From the cell containing the given text, extract its center point as [X, Y] coordinate. 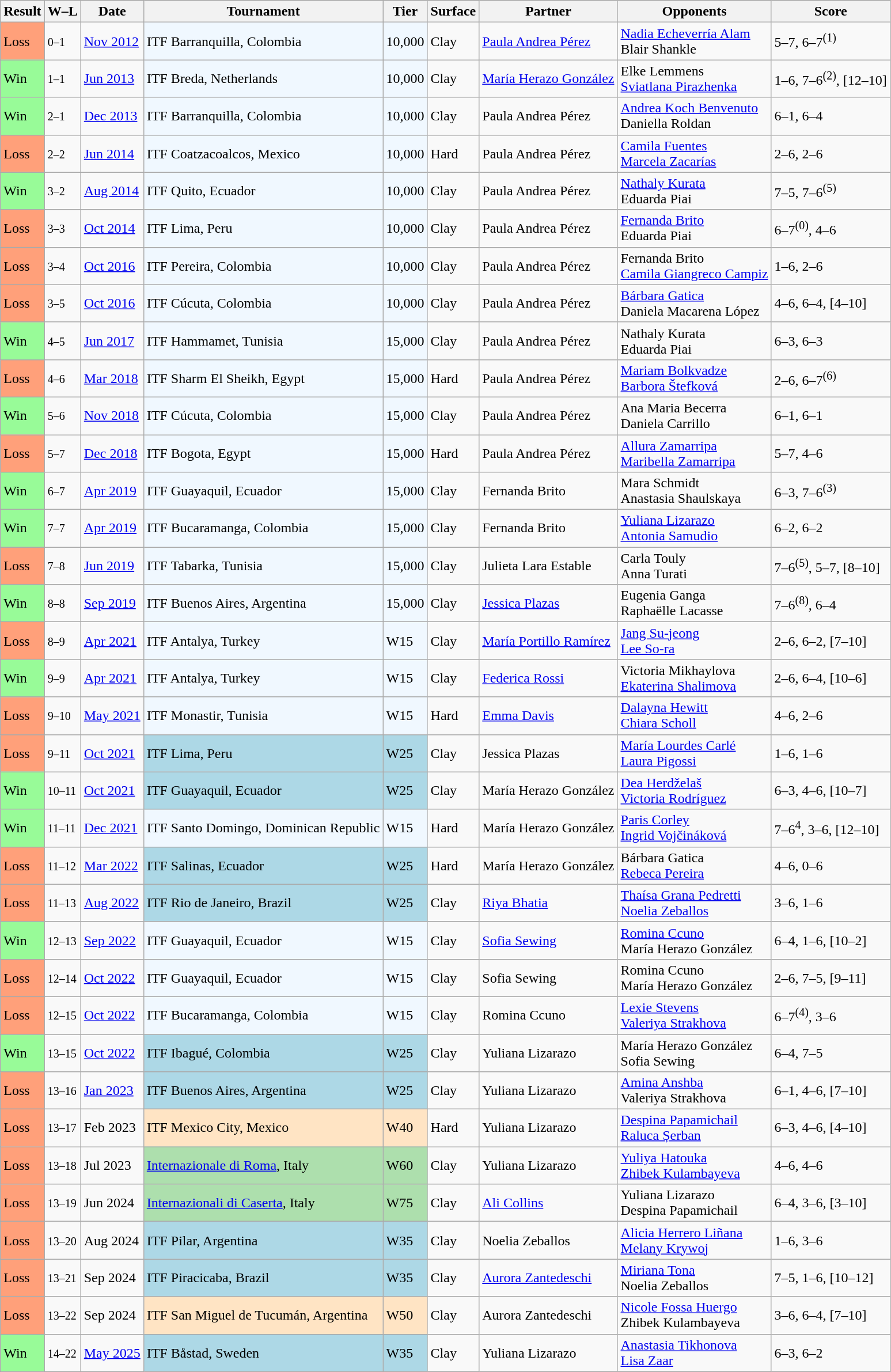
Tier [405, 12]
Dec 2021 [112, 828]
12–14 [62, 978]
ITF Rio de Janeiro, Brazil [263, 903]
4–5 [62, 341]
6–7 [62, 491]
Oct 2014 [112, 228]
May 2021 [112, 715]
Eugenia Ganga Raphaëlle Lacasse [695, 604]
13–19 [62, 1203]
Jang Su-jeong Lee So-ra [695, 640]
Bárbara Gatica Daniela Macarena López [695, 303]
Dec 2013 [112, 116]
Opponents [695, 12]
Emma Davis [548, 715]
Andrea Koch Benvenuto Daniella Roldan [695, 116]
Camila Fuentes Marcela Zacarías [695, 153]
7–8 [62, 566]
6–3, 4–6, [4–10] [831, 1128]
5–7, 4–6 [831, 453]
3–4 [62, 266]
2–2 [62, 153]
8–9 [62, 640]
4–6, 6–4, [4–10] [831, 303]
6–7(0), 4–6 [831, 228]
1–6, 3–6 [831, 1241]
Aug 2022 [112, 903]
Aug 2024 [112, 1241]
ITF Piracicaba, Brazil [263, 1278]
Dalayna Hewitt Chiara Scholl [695, 715]
12–13 [62, 940]
ITF Mexico City, Mexico [263, 1128]
7–6(5), 5–7, [8–10] [831, 566]
Victoria Mikhaylova Ekaterina Shalimova [695, 679]
María Portillo Ramírez [548, 640]
4–6 [62, 378]
Ali Collins [548, 1203]
ITF Monastir, Tunisia [263, 715]
ITF Coatzacoalcos, Mexico [263, 153]
6–4, 1–6, [10–2] [831, 940]
Federica Rossi [548, 679]
Jun 2017 [112, 341]
Tournament [263, 12]
13–18 [62, 1166]
14–22 [62, 1352]
11–12 [62, 865]
Feb 2023 [112, 1128]
Date [112, 12]
0–1 [62, 41]
Julieta Lara Estable [548, 566]
ITF Quito, Ecuador [263, 191]
Miriana Tona Noelia Zeballos [695, 1278]
2–6, 2–6 [831, 153]
Mariam Bolkvadze Barbora Štefková [695, 378]
3–3 [62, 228]
4–6, 0–6 [831, 865]
Noelia Zeballos [548, 1241]
13–22 [62, 1316]
Elke Lemmens Sviatlana Pirazhenka [695, 78]
4–6, 2–6 [831, 715]
Aug 2014 [112, 191]
Amina Anshba Valeriya Strakhova [695, 1091]
W–L [62, 12]
3–2 [62, 191]
10–11 [62, 790]
Despina Papamichail Raluca Șerban [695, 1128]
ITF Salinas, Ecuador [263, 865]
Alicia Herrero Liñana Melany Krywoj [695, 1241]
Partner [548, 12]
13–21 [62, 1278]
Jun 2019 [112, 566]
Paris Corley Ingrid Vojčináková [695, 828]
Romina Ccuno [548, 1015]
Mar 2018 [112, 378]
2–6, 7–5, [9–11] [831, 978]
6–3, 6–3 [831, 341]
Carla Touly Anna Turati [695, 566]
1–6, 2–6 [831, 266]
Lexie Stevens Valeriya Strakhova [695, 1015]
7–5, 7–6(5) [831, 191]
W40 [405, 1128]
Sep 2022 [112, 940]
1–6, 7–6(2), [12–10] [831, 78]
1–6, 1–6 [831, 753]
Yuliya Hatouka Zhibek Kulambayeva [695, 1166]
4–6, 4–6 [831, 1166]
Fernanda Brito Eduarda Piai [695, 228]
Anastasia Tikhonova Lisa Zaar [695, 1352]
Jan 2023 [112, 1091]
5–7, 6–7(1) [831, 41]
ITF Santo Domingo, Dominican Republic [263, 828]
ITF Tabarka, Tunisia [263, 566]
Dea Herdželaš Victoria Rodríguez [695, 790]
Nov 2018 [112, 416]
2–6, 6–2, [7–10] [831, 640]
3–6, 6–4, [7–10] [831, 1316]
ITF Sharm El Sheikh, Egypt [263, 378]
Allura Zamarripa Maribella Zamarripa [695, 453]
María Herazo González Sofia Sewing [695, 1053]
Nicole Fossa Huergo Zhibek Kulambayeva [695, 1316]
2–6, 6–4, [10–6] [831, 679]
Score [831, 12]
Mar 2022 [112, 865]
W50 [405, 1316]
Yuliana Lizarazo Antonia Samudio [695, 529]
Sep 2019 [112, 604]
6–1, 6–4 [831, 116]
3–6, 1–6 [831, 903]
5–7 [62, 453]
8–8 [62, 604]
Result [22, 12]
Bárbara Gatica Rebeca Pereira [695, 865]
13–20 [62, 1241]
Jun 2013 [112, 78]
6–3, 6–2 [831, 1352]
11–13 [62, 903]
May 2025 [112, 1352]
9–10 [62, 715]
13–15 [62, 1053]
Internazionali di Caserta, Italy [263, 1203]
Thaísa Grana Pedretti Noelia Zeballos [695, 903]
ITF Breda, Netherlands [263, 78]
Jun 2024 [112, 1203]
María Lourdes Carlé Laura Pigossi [695, 753]
ITF Ibagué, Colombia [263, 1053]
7–6(8), 6–4 [831, 604]
6–7(4), 3–6 [831, 1015]
Surface [453, 12]
13–16 [62, 1091]
7–7 [62, 529]
ITF Bogota, Egypt [263, 453]
ITF San Miguel de Tucumán, Argentina [263, 1316]
3–5 [62, 303]
Nadia Echeverría Alam Blair Shankle [695, 41]
Riya Bhatia [548, 903]
Dec 2018 [112, 453]
9–9 [62, 679]
2–1 [62, 116]
Jul 2023 [112, 1166]
Mara Schmidt Anastasia Shaulskaya [695, 491]
W75 [405, 1203]
11–11 [62, 828]
9–11 [62, 753]
2–6, 6–7(6) [831, 378]
Nov 2012 [112, 41]
12–15 [62, 1015]
ITF Båstad, Sweden [263, 1352]
ITF Hammamet, Tunisia [263, 341]
Yuliana Lizarazo Despina Papamichail [695, 1203]
Ana Maria Becerra Daniela Carrillo [695, 416]
ITF Pilar, Argentina [263, 1241]
7–64, 3–6, [12–10] [831, 828]
6–1, 6–1 [831, 416]
6–3, 4–6, [10–7] [831, 790]
6–3, 7–6(3) [831, 491]
W60 [405, 1166]
Jun 2014 [112, 153]
Fernanda Brito Camila Giangreco Campiz [695, 266]
Internazionale di Roma, Italy [263, 1166]
6–1, 4–6, [7–10] [831, 1091]
7–5, 1–6, [10–12] [831, 1278]
6–4, 7–5 [831, 1053]
1–1 [62, 78]
ITF Pereira, Colombia [263, 266]
5–6 [62, 416]
6–4, 3–6, [3–10] [831, 1203]
6–2, 6–2 [831, 529]
13–17 [62, 1128]
